From the cell containing the given text, extract its center point as [X, Y] coordinate. 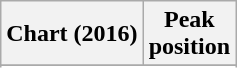
Chart (2016) [72, 34]
Peakposition [189, 34]
